Find where the given text appears and provide that cell's center as [X, Y] coordinate. 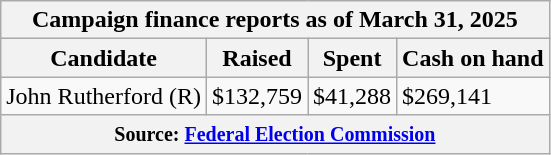
Source: Federal Election Commission [275, 134]
Candidate [104, 58]
Cash on hand [473, 58]
$269,141 [473, 96]
Raised [256, 58]
Campaign finance reports as of March 31, 2025 [275, 20]
$41,288 [352, 96]
John Rutherford (R) [104, 96]
Spent [352, 58]
$132,759 [256, 96]
